Capture the cell that displays the provided text and extract its (X, Y) central coordinate. 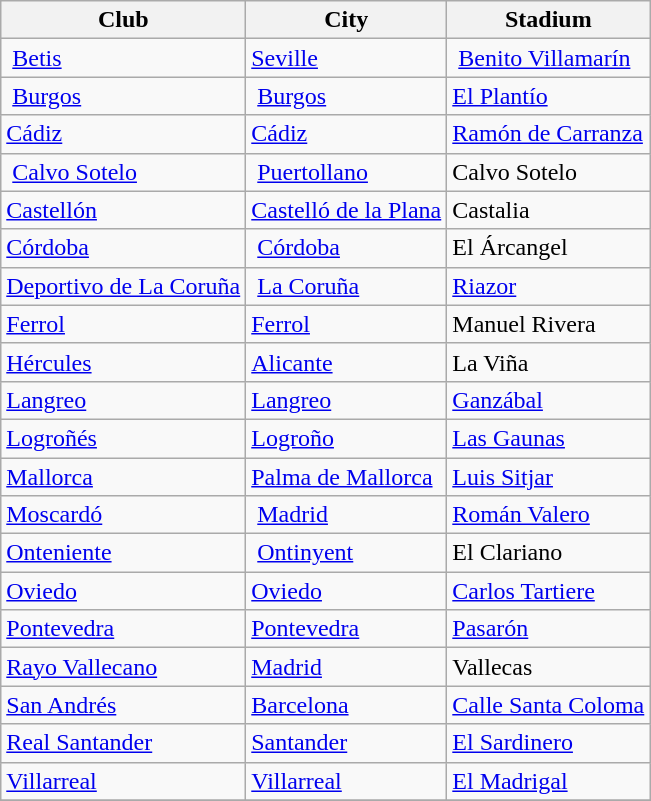
Moscardó (124, 515)
Vallecas (548, 667)
El Sardinero (548, 743)
Club (124, 20)
Hércules (124, 362)
Mallorca (124, 477)
Castelló de la Plana (346, 210)
Palma de Mallorca (346, 477)
Deportivo de La Coruña (124, 286)
Las Gaunas (548, 438)
El Plantío (548, 96)
Real Santander (124, 743)
Rayo Vallecano (124, 667)
Castellón (124, 210)
Benito Villamarín (548, 58)
Román Valero (548, 515)
Riazor (548, 286)
Onteniente (124, 553)
La Viña (548, 362)
Logroño (346, 438)
Carlos Tartiere (548, 591)
Stadium (548, 20)
El Árcangel (548, 248)
El Clariano (548, 553)
Barcelona (346, 705)
La Coruña (346, 286)
Luis Sitjar (548, 477)
San Andrés (124, 705)
Castalia (548, 210)
Seville (346, 58)
El Madrigal (548, 781)
Pasarón (548, 629)
Puertollano (346, 172)
Santander (346, 743)
Ramón de Carranza (548, 134)
Calle Santa Coloma (548, 705)
Logroñés (124, 438)
City (346, 20)
Betis (124, 58)
Alicante (346, 362)
Ganzábal (548, 400)
Ontinyent (346, 553)
Manuel Rivera (548, 324)
